Capture the cell that displays the provided text and extract its (x, y) central coordinate. 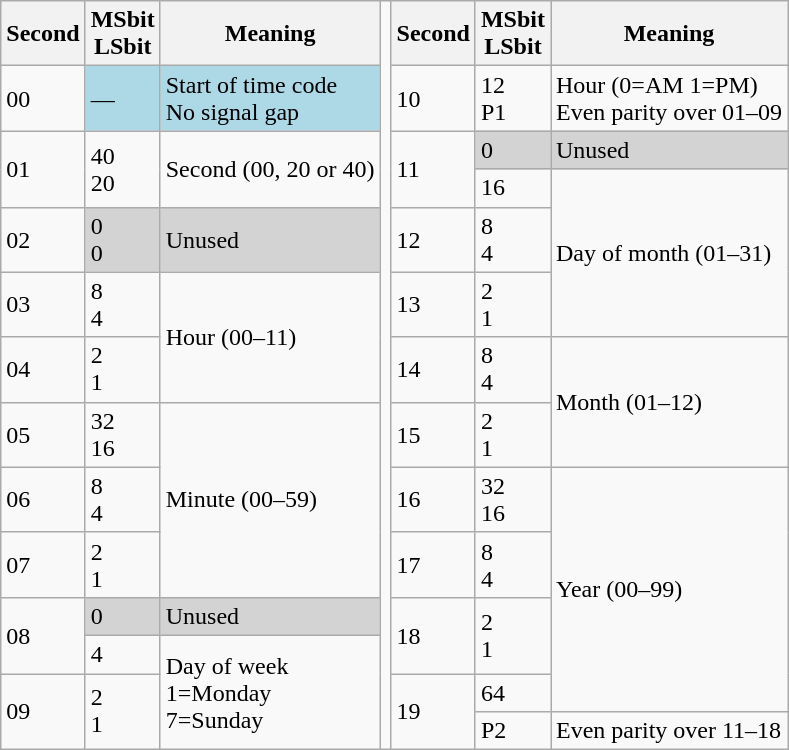
Month (01–12) (668, 402)
4020 (122, 169)
Year (00–99) (668, 589)
Even parity over 11–18 (668, 731)
02 (43, 240)
13 (433, 304)
— (122, 98)
14 (433, 370)
Start of time codeNo signal gap (270, 98)
06 (43, 500)
15 (433, 434)
09 (43, 712)
08 (43, 635)
17 (433, 564)
18 (433, 635)
Hour (0=AM 1=PM)Even parity over 01–09 (668, 98)
Minute (00–59) (270, 500)
Second (00, 20 or 40) (270, 169)
Hour (00–11) (270, 337)
Day of week 1=Monday 7=Sunday (270, 692)
Day of month (01–31) (668, 253)
11 (433, 169)
12 (433, 240)
07 (43, 564)
01 (43, 169)
4 (122, 654)
19 (433, 712)
P2 (512, 731)
10 (433, 98)
64 (512, 693)
03 (43, 304)
05 (43, 434)
12P1 (512, 98)
04 (43, 370)
